Provide the (x, y) coordinate of the cell's center where the given text is located.  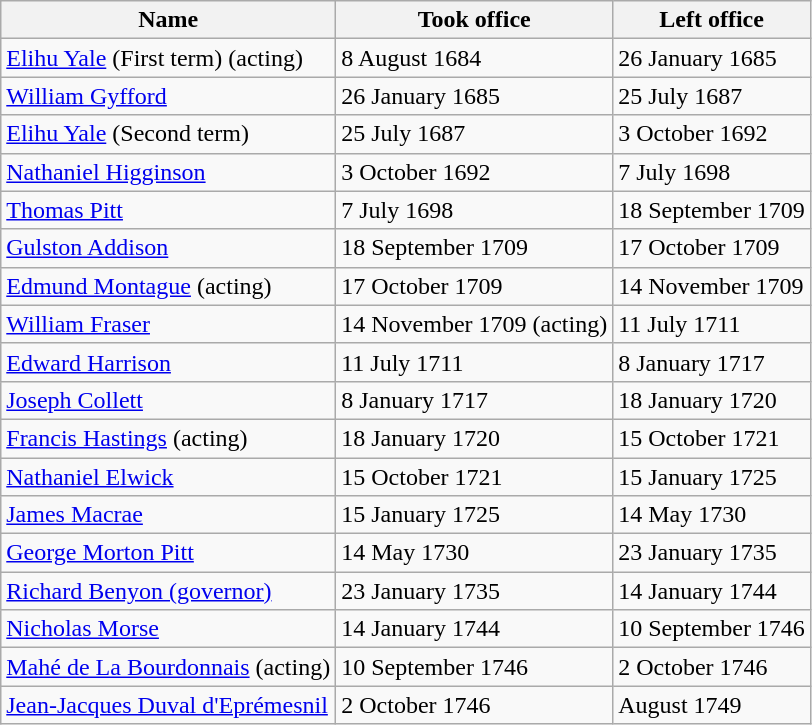
Nathaniel Elwick (168, 477)
Mahé de La Bourdonnais (acting) (168, 667)
Gulston Addison (168, 248)
Left office (712, 20)
Elihu Yale (First term) (acting) (168, 58)
James Macrae (168, 515)
William Gyfford (168, 96)
August 1749 (712, 705)
William Fraser (168, 324)
Jean-Jacques Duval d'Eprémesnil (168, 705)
Nicholas Morse (168, 629)
8 August 1684 (474, 58)
Edmund Montague (acting) (168, 286)
Elihu Yale (Second term) (168, 134)
Francis Hastings (acting) (168, 438)
Took office (474, 20)
George Morton Pitt (168, 553)
Nathaniel Higginson (168, 172)
Edward Harrison (168, 362)
Joseph Collett (168, 400)
Thomas Pitt (168, 210)
14 November 1709 (acting) (474, 324)
14 November 1709 (712, 286)
Name (168, 20)
Richard Benyon (governor) (168, 591)
